Return the (X, Y) coordinate for the center point of the cell that contains the specified text.  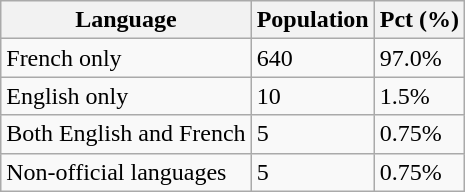
English only (126, 96)
10 (312, 96)
Both English and French (126, 134)
Pct (%) (419, 20)
French only (126, 58)
640 (312, 58)
1.5% (419, 96)
97.0% (419, 58)
Non-official languages (126, 172)
Population (312, 20)
Language (126, 20)
